Identify which cell holds the provided text, then report its (x, y) central coordinate. 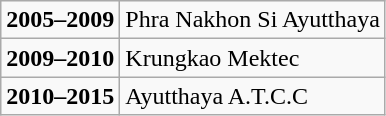
Ayutthaya A.T.C.C (253, 96)
Phra Nakhon Si Ayutthaya (253, 20)
2010–2015 (60, 96)
2009–2010 (60, 58)
Krungkao Mektec (253, 58)
2005–2009 (60, 20)
